Return [x, y] of the center of cell containing provided text 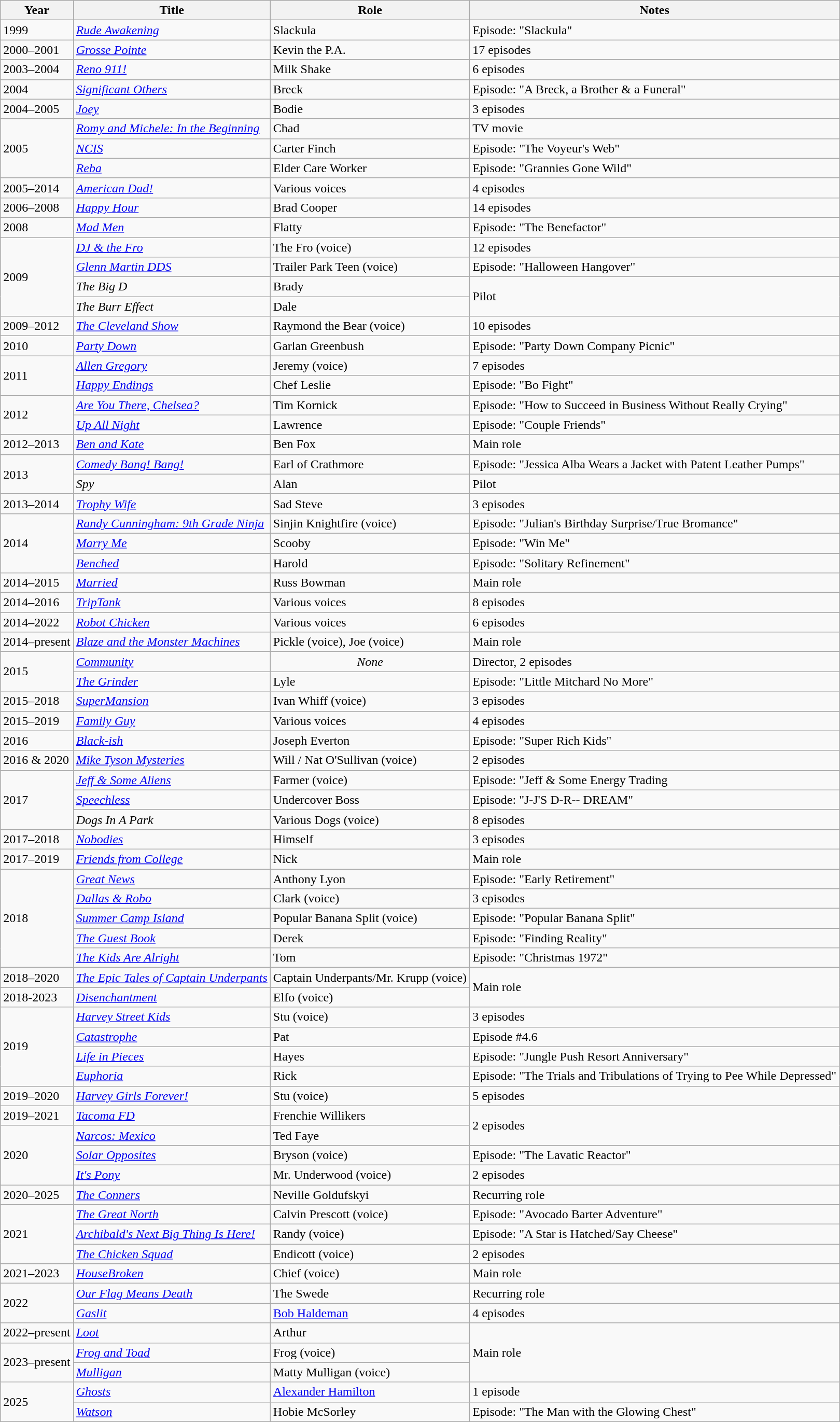
2008 [37, 227]
Lawrence [370, 425]
2023–present [37, 1362]
Lyle [370, 681]
Chad [370, 129]
Mulligan [172, 1372]
Our Flag Means Death [172, 1293]
The Swede [370, 1293]
Episode: "Party Down Company Picnic" [654, 346]
The Cleveland Show [172, 326]
Black-ish [172, 741]
2017–2019 [37, 859]
2003–2004 [37, 69]
Ghosts [172, 1392]
2015 [37, 672]
Spy [172, 484]
Mike Tyson Mysteries [172, 760]
Allen Gregory [172, 366]
Jeremy (voice) [370, 366]
Episode: "The Trials and Tribulations of Trying to Pee While Depressed" [654, 1076]
2021–2023 [37, 1274]
Significant Others [172, 89]
Episode: "Little Mitchard No More" [654, 681]
Hayes [370, 1056]
Party Down [172, 346]
Marry Me [172, 543]
2012–2013 [37, 444]
Scooby [370, 543]
2004 [37, 89]
NCIS [172, 148]
2011 [37, 375]
Elfo (voice) [370, 997]
Benched [172, 563]
2019–2021 [37, 1116]
SuperMansion [172, 701]
Popular Banana Split (voice) [370, 918]
2005–2014 [37, 188]
Role [370, 10]
Episode: "Solitary Refinement" [654, 563]
Sad Steve [370, 504]
Bryson (voice) [370, 1155]
Episode: "Halloween Hangover" [654, 267]
Narcos: Mexico [172, 1135]
Kevin the P.A. [370, 50]
2014 [37, 543]
Solar Opposites [172, 1155]
2005 [37, 148]
The Grinder [172, 681]
Undercover Boss [370, 800]
2009 [37, 277]
2016 & 2020 [37, 760]
2017–2018 [37, 839]
1999 [37, 30]
Derek [370, 938]
2000–2001 [37, 50]
Title [172, 10]
Episode: "Avocado Barter Adventure" [654, 1215]
Episode: "Bo Fight" [654, 385]
Harvey Street Kids [172, 1017]
Harvey Girls Forever! [172, 1096]
HouseBroken [172, 1274]
Grosse Pointe [172, 50]
Breck [370, 89]
Tom [370, 958]
TripTank [172, 603]
Pickle (voice), Joe (voice) [370, 642]
Farmer (voice) [370, 780]
Community [172, 662]
Episode: "Win Me" [654, 543]
Watson [172, 1412]
Alan [370, 484]
5 episodes [654, 1096]
Episode: "The Benefactor" [654, 227]
Nobodies [172, 839]
Great News [172, 879]
2017 [37, 800]
It's Pony [172, 1175]
2018-2023 [37, 997]
Episode: "J-J'S D-R-- DREAM" [654, 800]
Chef Leslie [370, 385]
Brady [370, 287]
The Great North [172, 1215]
Family Guy [172, 721]
Episode: "How to Succeed in Business Without Really Crying" [654, 405]
2021 [37, 1234]
Harold [370, 563]
Episode: "Christmas 1972" [654, 958]
The Burr Effect [172, 306]
Arthur [370, 1333]
Rude Awakening [172, 30]
Episode: "Jeff & Some Energy Trading [654, 780]
2022 [37, 1303]
Robot Chicken [172, 622]
Matty Mulligan (voice) [370, 1372]
Life in Pieces [172, 1056]
12 episodes [654, 247]
Randy Cunningham: 9th Grade Ninja [172, 523]
Episode: "Jessica Alba Wears a Jacket with Patent Leather Pumps" [654, 464]
Bodie [370, 109]
Garlan Greenbush [370, 346]
DJ & the Fro [172, 247]
Dallas & Robo [172, 899]
2020 [37, 1155]
2015–2019 [37, 721]
Nick [370, 859]
Dale [370, 306]
Will / Nat O'Sullivan (voice) [370, 760]
7 episodes [654, 366]
Episode: "A Breck, a Brother & a Funeral" [654, 89]
Himself [370, 839]
Episode: "Grannies Gone Wild" [654, 168]
Year [37, 10]
Milk Shake [370, 69]
10 episodes [654, 326]
2019–2020 [37, 1096]
Alexander Hamilton [370, 1392]
Sinjin Knightfire (voice) [370, 523]
2009–2012 [37, 326]
2019 [37, 1047]
Randy (voice) [370, 1234]
Episode: "Early Retirement" [654, 879]
Carter Finch [370, 148]
Pat [370, 1037]
Brad Cooper [370, 207]
1 episode [654, 1392]
Episode: "Popular Banana Split" [654, 918]
14 episodes [654, 207]
Various Dogs (voice) [370, 819]
Tim Kornick [370, 405]
The Epic Tales of Captain Underpants [172, 978]
Chief (voice) [370, 1274]
Jeff & Some Aliens [172, 780]
Elder Care Worker [370, 168]
Blaze and the Monster Machines [172, 642]
2020–2025 [37, 1194]
2014–2022 [37, 622]
Speechless [172, 800]
17 episodes [654, 50]
2012 [37, 415]
Flatty [370, 227]
Mad Men [172, 227]
Episode: "The Lavatic Reactor" [654, 1155]
Summer Camp Island [172, 918]
Captain Underpants/Mr. Krupp (voice) [370, 978]
2018–2020 [37, 978]
Episode: "The Man with the Glowing Chest" [654, 1412]
Frenchie Willikers [370, 1116]
Episode: "Jungle Push Resort Anniversary" [654, 1056]
Anthony Lyon [370, 879]
American Dad! [172, 188]
Ben Fox [370, 444]
Tacoma FD [172, 1116]
Hobie McSorley [370, 1412]
2010 [37, 346]
Friends from College [172, 859]
Joseph Everton [370, 741]
Bob Haldeman [370, 1313]
Endicott (voice) [370, 1254]
Earl of Crathmore [370, 464]
Calvin Prescott (voice) [370, 1215]
Episode: "Couple Friends" [654, 425]
2014–2016 [37, 603]
Episode: "A Star is Hatched/Say Cheese" [654, 1234]
Gaslit [172, 1313]
Ted Faye [370, 1135]
Episode: "Julian's Birthday Surprise/True Bromance" [654, 523]
2013 [37, 474]
Trophy Wife [172, 504]
Notes [654, 10]
The Fro (voice) [370, 247]
2014–2015 [37, 583]
2015–2018 [37, 701]
The Guest Book [172, 938]
Happy Endings [172, 385]
Director, 2 episodes [654, 662]
Dogs In A Park [172, 819]
Romy and Michele: In the Beginning [172, 129]
Mr. Underwood (voice) [370, 1175]
Episode: "Super Rich Kids" [654, 741]
Raymond the Bear (voice) [370, 326]
Glenn Martin DDS [172, 267]
2022–present [37, 1333]
Ben and Kate [172, 444]
Trailer Park Teen (voice) [370, 267]
Happy Hour [172, 207]
2013–2014 [37, 504]
None [370, 662]
Comedy Bang! Bang! [172, 464]
2016 [37, 741]
Russ Bowman [370, 583]
Archibald's Next Big Thing Is Here! [172, 1234]
Frog and Toad [172, 1353]
2018 [37, 918]
2004–2005 [37, 109]
The Conners [172, 1194]
The Chicken Squad [172, 1254]
Up All Night [172, 425]
The Kids Are Alright [172, 958]
Loot [172, 1333]
Episode: "The Voyeur's Web" [654, 148]
Neville Goldufskyi [370, 1194]
The Big D [172, 287]
2014–present [37, 642]
Are You There, Chelsea? [172, 405]
Episode: "Finding Reality" [654, 938]
Slackula [370, 30]
Reba [172, 168]
TV movie [654, 129]
Reno 911! [172, 69]
Catastrophe [172, 1037]
Rick [370, 1076]
Clark (voice) [370, 899]
Disenchantment [172, 997]
2025 [37, 1402]
Married [172, 583]
Frog (voice) [370, 1353]
2006–2008 [37, 207]
Episode: "Slackula" [654, 30]
Euphoria [172, 1076]
Ivan Whiff (voice) [370, 701]
Joey [172, 109]
Episode #4.6 [654, 1037]
